Locate the cell with the specified text and output its [X, Y] center coordinate. 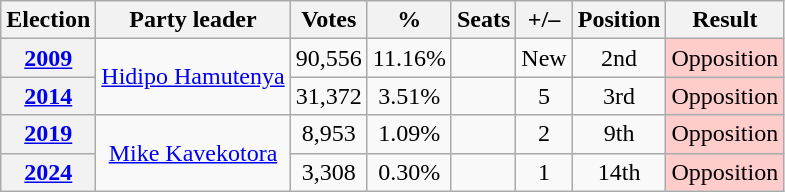
Election [48, 20]
2nd [619, 58]
1 [544, 172]
Votes [328, 20]
0.30% [409, 172]
11.16% [409, 58]
New [544, 58]
Seats [483, 20]
2009 [48, 58]
3rd [619, 96]
% [409, 20]
3,308 [328, 172]
+/– [544, 20]
Mike Kavekotora [193, 153]
1.09% [409, 134]
90,556 [328, 58]
2019 [48, 134]
9th [619, 134]
8,953 [328, 134]
31,372 [328, 96]
Position [619, 20]
2014 [48, 96]
2024 [48, 172]
14th [619, 172]
2 [544, 134]
Result [725, 20]
5 [544, 96]
Party leader [193, 20]
3.51% [409, 96]
Hidipo Hamutenya [193, 77]
